From the cell containing the given text, extract its center point as (X, Y) coordinate. 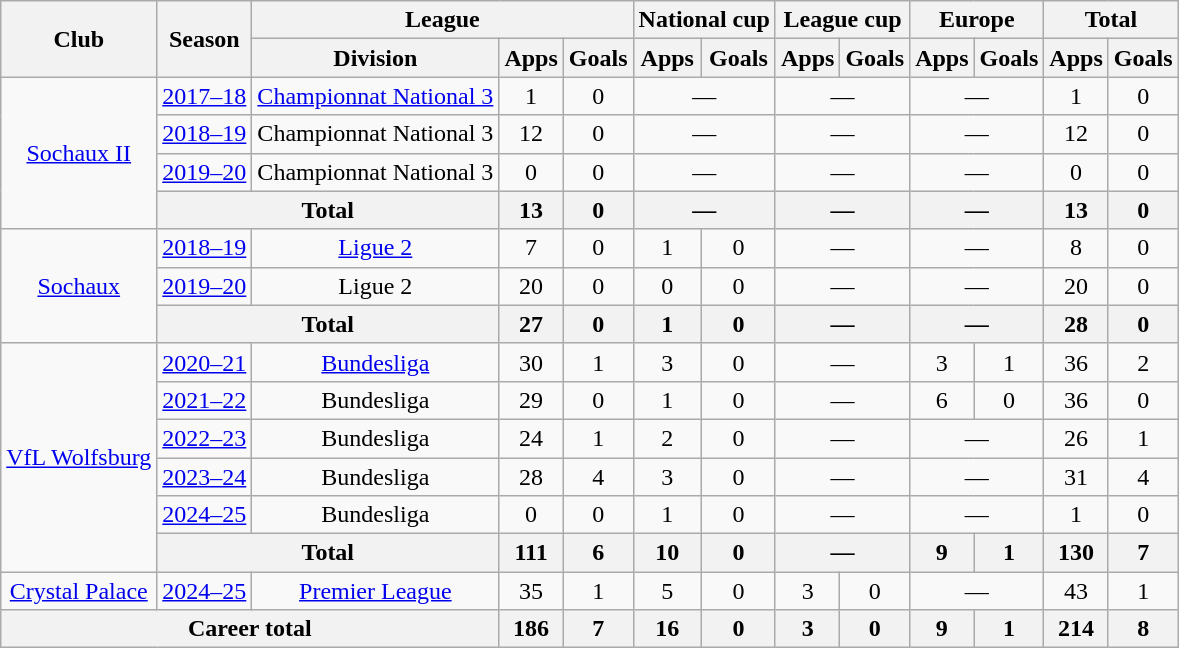
League (442, 20)
30 (531, 362)
Crystal Palace (79, 591)
Sochaux II (79, 153)
43 (1076, 591)
26 (1076, 438)
35 (531, 591)
2020–21 (204, 362)
VfL Wolfsburg (79, 457)
Season (204, 39)
Career total (250, 629)
2023–24 (204, 477)
10 (667, 553)
Division (376, 58)
Europe (977, 20)
31 (1076, 477)
27 (531, 324)
Sochaux (79, 286)
186 (531, 629)
Premier League (376, 591)
2022–23 (204, 438)
130 (1076, 553)
Club (79, 39)
29 (531, 400)
5 (667, 591)
111 (531, 553)
214 (1076, 629)
16 (667, 629)
24 (531, 438)
National cup (704, 20)
2021–22 (204, 400)
2017–18 (204, 96)
League cup (842, 20)
